Provide the (X, Y) coordinate of the cell's center where the given text is located.  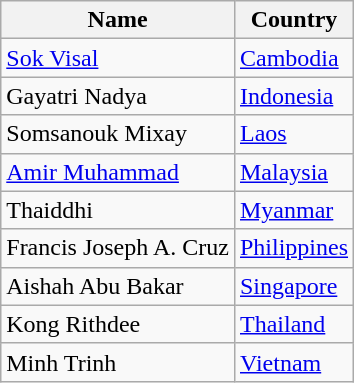
Thailand (294, 324)
Country (294, 20)
Francis Joseph A. Cruz (118, 248)
Thaiddhi (118, 210)
Myanmar (294, 210)
Singapore (294, 286)
Kong Rithdee (118, 324)
Indonesia (294, 96)
Laos (294, 134)
Aishah Abu Bakar (118, 286)
Name (118, 20)
Somsanouk Mixay (118, 134)
Gayatri Nadya (118, 96)
Sok Visal (118, 58)
Malaysia (294, 172)
Cambodia (294, 58)
Vietnam (294, 362)
Amir Muhammad (118, 172)
Minh Trinh (118, 362)
Philippines (294, 248)
